Output the (x, y) coordinate of the center of the cell containing the given text.  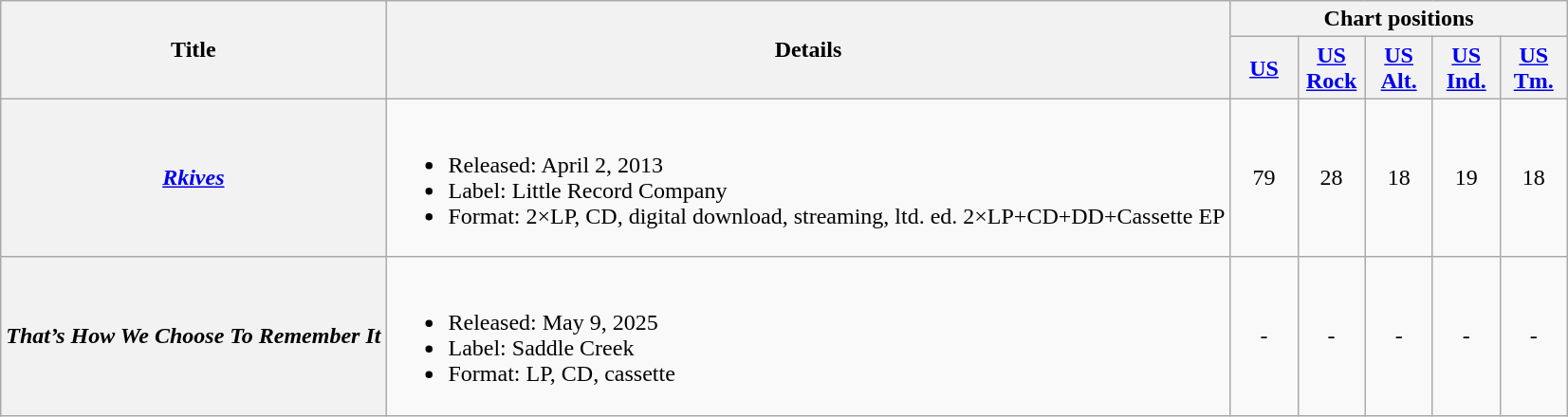
Released: May 9, 2025Label: Saddle CreekFormat: LP, CD, cassette (808, 335)
That’s How We Choose To Remember It (194, 335)
USAlt. (1398, 68)
Rkives (194, 178)
USTm. (1533, 68)
79 (1264, 178)
USRock (1332, 68)
Title (194, 49)
Details (808, 49)
28 (1332, 178)
Released: April 2, 2013Label: Little Record CompanyFormat: 2×LP, CD, digital download, streaming, ltd. ed. 2×LP+CD+DD+Cassette EP (808, 178)
Chart positions (1398, 19)
USInd. (1467, 68)
US (1264, 68)
19 (1467, 178)
